Find where the given text appears and provide that cell's center as [X, Y] coordinate. 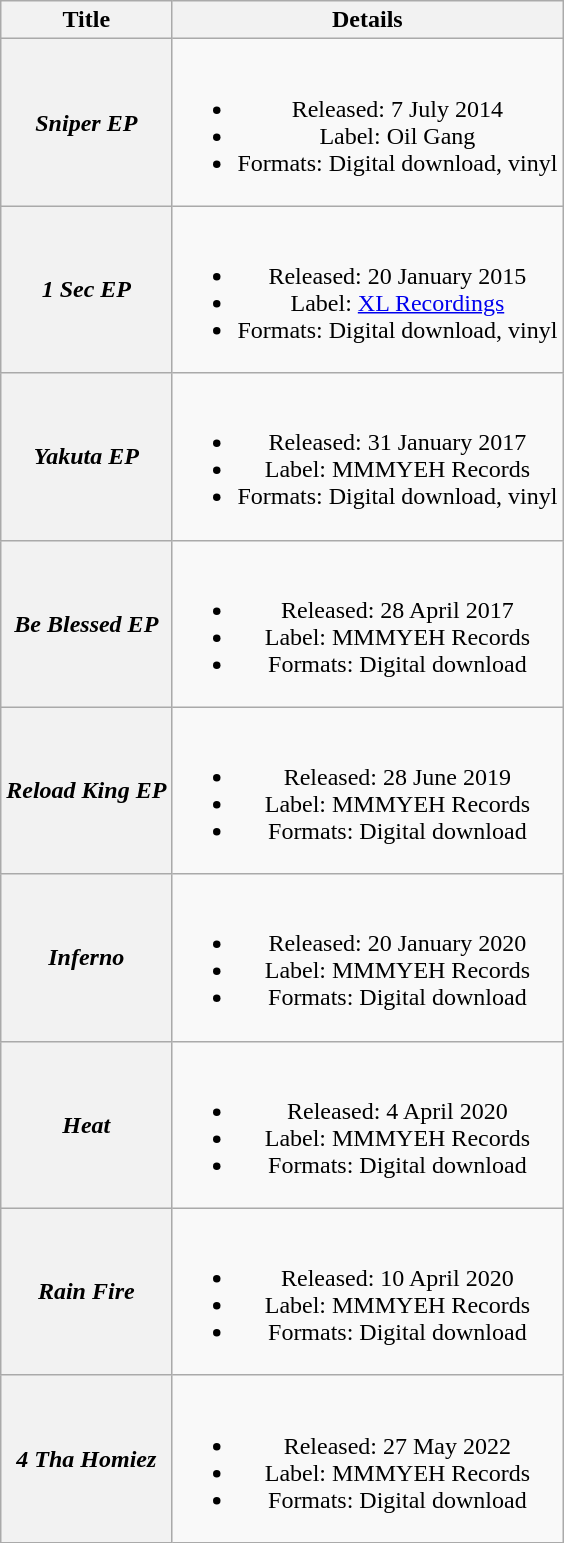
Released: 31 January 2017Label: MMMYEH RecordsFormats: Digital download, vinyl [368, 456]
Reload King EP [86, 790]
Be Blessed EP [86, 624]
1 Sec EP [86, 290]
Released: 7 July 2014Label: Oil GangFormats: Digital download, vinyl [368, 122]
Released: 28 April 2017Label: MMMYEH RecordsFormats: Digital download [368, 624]
Sniper EP [86, 122]
Released: 20 January 2015Label: XL RecordingsFormats: Digital download, vinyl [368, 290]
Heat [86, 1124]
Yakuta EP [86, 456]
Released: 28 June 2019Label: MMMYEH RecordsFormats: Digital download [368, 790]
Details [368, 20]
Rain Fire [86, 1292]
Released: 4 April 2020Label: MMMYEH RecordsFormats: Digital download [368, 1124]
Released: 27 May 2022Label: MMMYEH RecordsFormats: Digital download [368, 1458]
Released: 20 January 2020Label: MMMYEH RecordsFormats: Digital download [368, 958]
Released: 10 April 2020Label: MMMYEH RecordsFormats: Digital download [368, 1292]
4 Tha Homiez [86, 1458]
Inferno [86, 958]
Title [86, 20]
